Find where the given text appears and provide that cell's center as [x, y] coordinate. 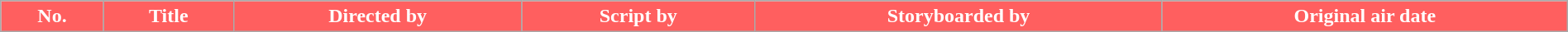
Directed by [377, 16]
Script by [638, 16]
Original air date [1365, 16]
Storyboarded by [959, 16]
No. [52, 16]
Title [169, 16]
